Extract the [X, Y] coordinate from the center of the cell holding the provided text.  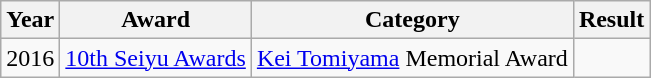
Year [30, 20]
10th Seiyu Awards [156, 58]
Category [412, 20]
2016 [30, 58]
Award [156, 20]
Result [611, 20]
Kei Tomiyama Memorial Award [412, 58]
